Scan for the cell matching the given text and deliver its [x, y] coordinate at center. 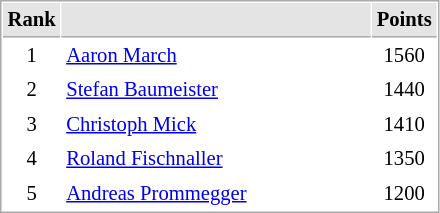
1350 [404, 158]
Stefan Baumeister [216, 90]
Rank [32, 20]
2 [32, 90]
Aaron March [216, 56]
Roland Fischnaller [216, 158]
1560 [404, 56]
Christoph Mick [216, 124]
1410 [404, 124]
4 [32, 158]
Points [404, 20]
Andreas Prommegger [216, 194]
1 [32, 56]
3 [32, 124]
5 [32, 194]
1200 [404, 194]
1440 [404, 90]
